Scan for the cell matching the given text and deliver its [X, Y] coordinate at center. 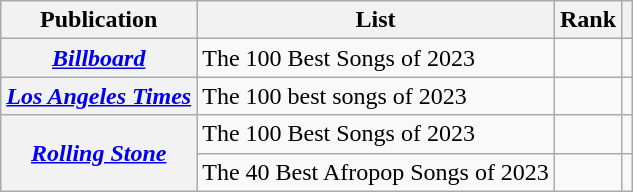
Los Angeles Times [99, 96]
Billboard [99, 58]
Rank [588, 20]
List [376, 20]
Rolling Stone [99, 153]
The 40 Best Afropop Songs of 2023 [376, 172]
Publication [99, 20]
The 100 best songs of 2023 [376, 96]
